Locate the cell with the specified text and output its [x, y] center coordinate. 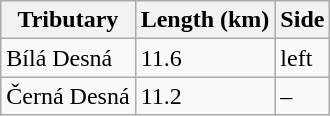
Černá Desná [68, 96]
11.2 [205, 96]
Bílá Desná [68, 58]
11.6 [205, 58]
Side [302, 20]
Length (km) [205, 20]
left [302, 58]
– [302, 96]
Tributary [68, 20]
